For the text-containing cell, return its midpoint in [X, Y] coordinate format. 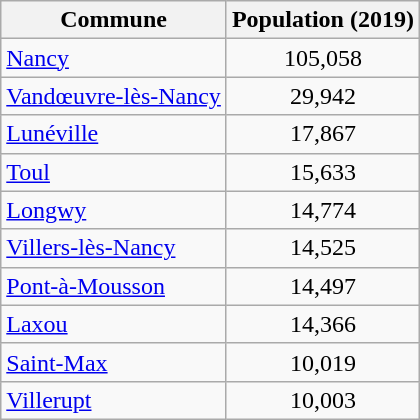
Vandœuvre-lès-Nancy [114, 96]
10,003 [322, 400]
Lunéville [114, 134]
14,497 [322, 286]
Population (2019) [322, 20]
Saint-Max [114, 362]
15,633 [322, 172]
29,942 [322, 96]
105,058 [322, 58]
Commune [114, 20]
Villerupt [114, 400]
Villers-lès-Nancy [114, 248]
Toul [114, 172]
10,019 [322, 362]
14,366 [322, 324]
Longwy [114, 210]
14,525 [322, 248]
Laxou [114, 324]
Nancy [114, 58]
14,774 [322, 210]
17,867 [322, 134]
Pont-à-Mousson [114, 286]
